Identify which cell holds the provided text, then report its (x, y) central coordinate. 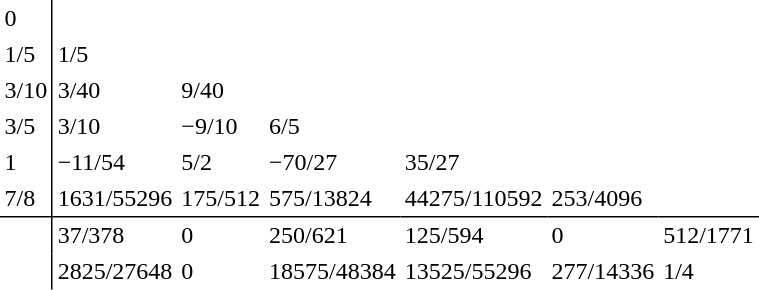
3/5 (26, 126)
575/13824 (333, 199)
253/4096 (603, 199)
1 (26, 162)
1/4 (709, 272)
35/27 (474, 162)
250/621 (333, 236)
37/378 (115, 236)
512/1771 (709, 236)
125/594 (474, 236)
3/40 (115, 90)
277/14336 (603, 272)
−9/10 (221, 126)
7/8 (26, 199)
5/2 (221, 162)
44275/110592 (474, 199)
9/40 (221, 90)
13525/55296 (474, 272)
1631/55296 (115, 199)
2825/27648 (115, 272)
18575/48384 (333, 272)
175/512 (221, 199)
6/5 (333, 126)
−11/54 (115, 162)
−70/27 (333, 162)
